Return (x, y) of the center of cell containing provided text 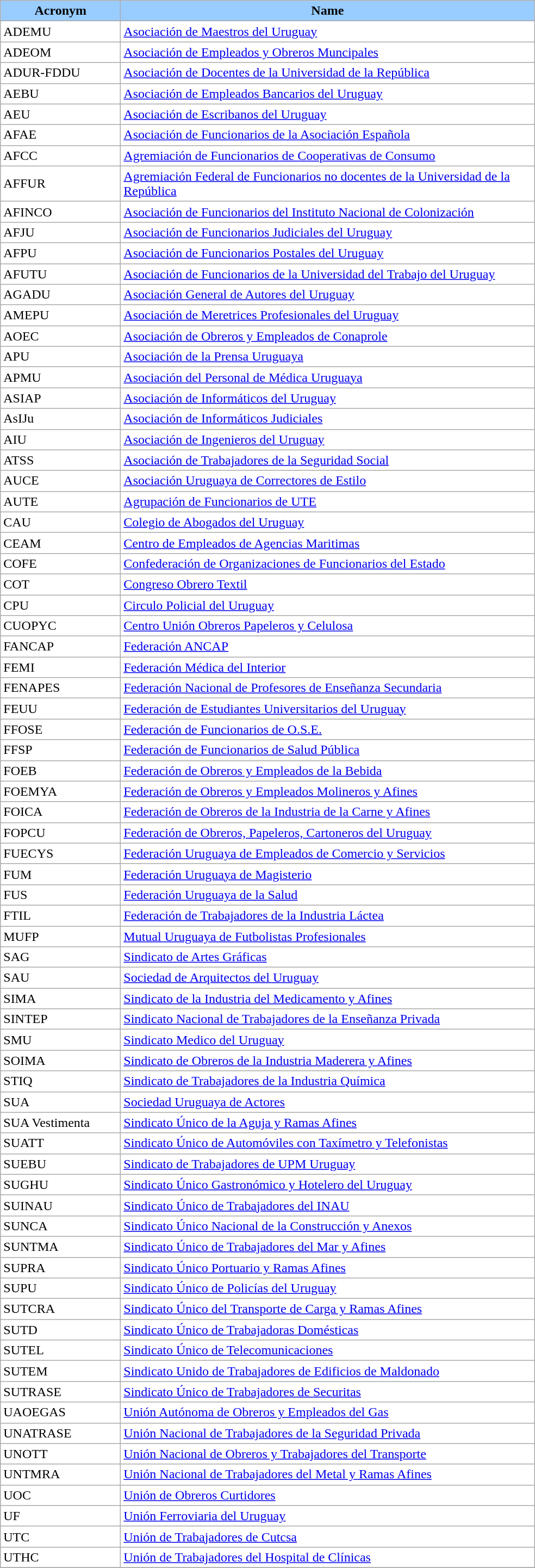
FOEB (61, 771)
UAOEGAS (61, 1412)
Sindicato Único de Automóviles con Taxímetro y Telefonistas (327, 1143)
Unión Autónoma de Obreros y Empleados del Gas (327, 1412)
Asociación Uruguaya de Correctores de Estilo (327, 481)
Colegio de Abogados del Uruguay (327, 522)
Federación de Obreros y Empleados Molineros y Afines (327, 791)
SUPRA (61, 1268)
AFPU (61, 253)
Circulo Policial del Uruguay (327, 605)
UOC (61, 1495)
AFCC (61, 156)
Sindicato Único de la Aguja y Ramas Afines (327, 1123)
Sindicato de Trabajadores de UPM Uruguay (327, 1164)
Agremiación de Funcionarios de Cooperativas de Consumo (327, 156)
Congreso Obrero Textil (327, 584)
ATSS (61, 460)
CEAM (61, 543)
FANCAP (61, 647)
Asociación de Funcionarios Judiciales del Uruguay (327, 232)
UNATRASE (61, 1433)
AIU (61, 439)
Sindicato de Artes Gráficas (327, 957)
Sindicato Único Gastronómico y Hotelero del Uruguay (327, 1185)
CPU (61, 605)
ADEMU (61, 32)
Asociación de Maestros del Uruguay (327, 32)
Sociedad Uruguaya de Actores (327, 1102)
Sindicato Único Nacional de la Construcción y Anexos (327, 1226)
Unión de Trabajadores de Cutcsa (327, 1536)
Sindicato Único de Trabajadores del Mar y Afines (327, 1247)
AOEC (61, 336)
SUATT (61, 1143)
Asociación de Meretrices Profesionales del Uruguay (327, 315)
CAU (61, 522)
SUA (61, 1102)
FFOSE (61, 729)
AMEPU (61, 315)
SUGHU (61, 1185)
Sindicato Único Portuario y Ramas Afines (327, 1268)
Unión Nacional de Obreros y Trabajadores del Transporte (327, 1454)
Confederación de Organizaciones de Funcionarios del Estado (327, 563)
Federación de Obreros y Empleados de la Bebida (327, 771)
Acronym (61, 11)
Sindicato Único del Transporte de Carga y Ramas Afines (327, 1309)
Asociación de Informáticos del Uruguay (327, 398)
Sindicato Único de Trabajadores de Securitas (327, 1392)
ADEOM (61, 52)
Federación Médica del Interior (327, 667)
COT (61, 584)
AEBU (61, 94)
Asociación del Personal de Médica Uruguaya (327, 377)
Unión de Obreros Curtidores (327, 1495)
Centro de Empleados de Agencias Maritimas (327, 543)
FUM (61, 874)
Sindicato Único de Trabajadoras Domésticas (327, 1330)
Agremiación Federal de Funcionarios no docentes de la Universidad de la República (327, 184)
ADUR-FDDU (61, 73)
Sindicato de Obreros de la Industria Maderera y Afines (327, 1061)
Sindicato Único de Telecomunicaciones (327, 1350)
UTC (61, 1536)
SUPU (61, 1288)
FOICA (61, 812)
Mutual Uruguaya de Futbolistas Profesionales (327, 936)
Asociación de Funcionarios de la Asociación Española (327, 135)
AGADU (61, 295)
SIMA (61, 999)
Asociación de Empleados Bancarios del Uruguay (327, 94)
AUCE (61, 481)
FUECYS (61, 853)
Federación Uruguaya de Magisterio (327, 874)
Federación Nacional de Profesores de Enseñanza Secundaria (327, 688)
Federación de Obreros, Papeleros, Cartoneros del Uruguay (327, 833)
UTHC (61, 1557)
SAU (61, 978)
SUA Vestimenta (61, 1123)
Name (327, 11)
SUTRASE (61, 1392)
FEUU (61, 709)
Sindicato Medico del Uruguay (327, 1040)
Federación Uruguaya de la Salud (327, 895)
UNOTT (61, 1454)
MUFP (61, 936)
Sindicato Único de Policías del Uruguay (327, 1288)
SOIMA (61, 1061)
Unión Ferroviaria del Uruguay (327, 1516)
Asociación de Informáticos Judiciales (327, 419)
Sindicato de la Industria del Medicamento y Afines (327, 999)
FOPCU (61, 833)
AsIJu (61, 419)
Sindicato de Trabajadores de la Industria Química (327, 1081)
CUOPYC (61, 626)
ASIAP (61, 398)
APMU (61, 377)
Asociación de Empleados y Obreros Muncipales (327, 52)
Sociedad de Arquitectos del Uruguay (327, 978)
SUNTMA (61, 1247)
Asociación de Obreros y Empleados de Conaprole (327, 336)
Asociación de Trabajadores de la Seguridad Social (327, 460)
Unión de Trabajadores del Hospital de Clínicas (327, 1557)
Federación ANCAP (327, 647)
Federación de Trabajadores de la Industria Láctea (327, 915)
Asociación de Funcionarios Postales del Uruguay (327, 253)
SUTEM (61, 1371)
SUNCA (61, 1226)
AFAE (61, 135)
Sindicato Nacional de Trabajadores de la Enseñanza Privada (327, 1019)
Federación Uruguaya de Empleados de Comercio y Servicios (327, 853)
UNTMRA (61, 1474)
APU (61, 357)
SUTEL (61, 1350)
Asociación General de Autores del Uruguay (327, 295)
AEU (61, 114)
Unión Nacional de Trabajadores de la Seguridad Privada (327, 1433)
UF (61, 1516)
SUTD (61, 1330)
SAG (61, 957)
SINTEP (61, 1019)
Asociación de Funcionarios de la Universidad del Trabajo del Uruguay (327, 274)
SUEBU (61, 1164)
FENAPES (61, 688)
SUTCRA (61, 1309)
Sindicato Unido de Trabajadores de Edificios de Maldonado (327, 1371)
AFINCO (61, 212)
Sindicato Único de Trabajadores del INAU (327, 1205)
Asociación de Ingenieros del Uruguay (327, 439)
FUS (61, 895)
Asociación de Docentes de la Universidad de la República (327, 73)
FOEMYA (61, 791)
FFSP (61, 750)
FEMI (61, 667)
Agrupación de Funcionarios de UTE (327, 501)
Asociación de Escribanos del Uruguay (327, 114)
SUINAU (61, 1205)
Centro Unión Obreros Papeleros y Celulosa (327, 626)
COFE (61, 563)
Unión Nacional de Trabajadores del Metal y Ramas Afines (327, 1474)
STIQ (61, 1081)
AFJU (61, 232)
Federación de Funcionarios de Salud Pública (327, 750)
SMU (61, 1040)
AFUTU (61, 274)
Federación de Funcionarios de O.S.E. (327, 729)
Federación de Estudiantes Universitarios del Uruguay (327, 709)
FTIL (61, 915)
Asociación de Funcionarios del Instituto Nacional de Colonización (327, 212)
AUTE (61, 501)
AFFUR (61, 184)
Federación de Obreros de la Industria de la Carne y Afines (327, 812)
Asociación de la Prensa Uruguaya (327, 357)
